Identify which cell holds the provided text, then report its [x, y] central coordinate. 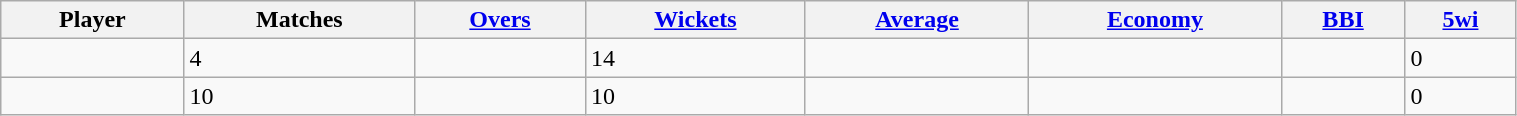
Matches [300, 20]
5wi [1460, 20]
Overs [500, 20]
BBI [1343, 20]
14 [695, 58]
Player [92, 20]
4 [300, 58]
Wickets [695, 20]
Average [916, 20]
Economy [1156, 20]
